Return the [X, Y] coordinate for the center point of the cell that contains the specified text.  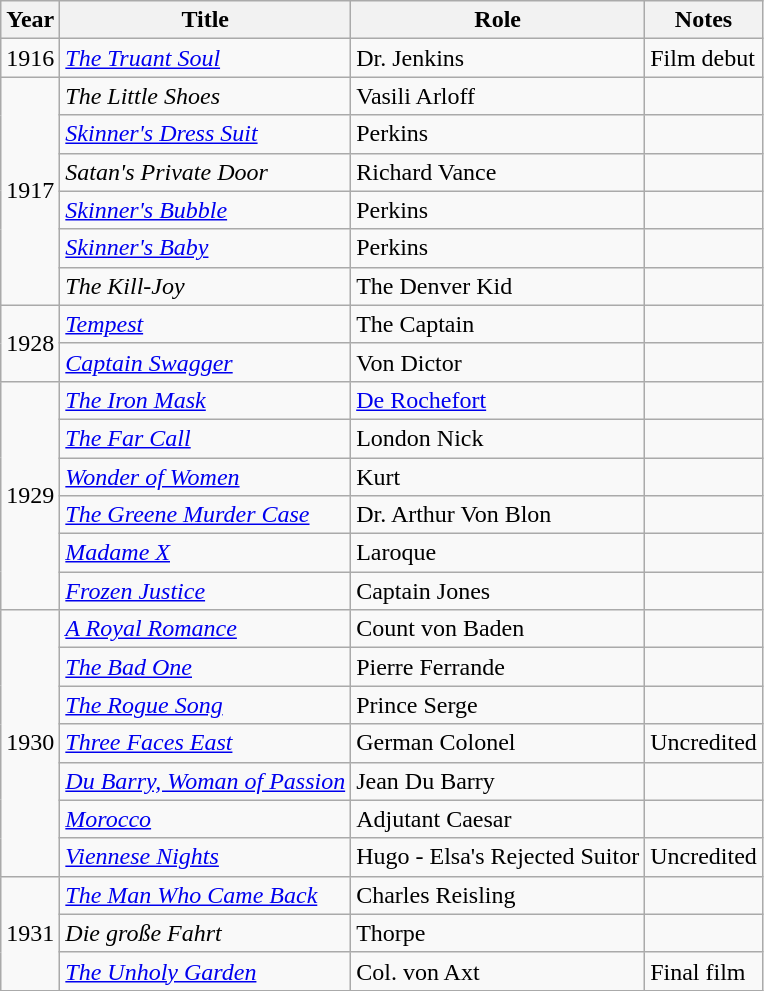
Pierre Ferrande [498, 667]
Richard Vance [498, 172]
The Little Shoes [206, 96]
1916 [30, 58]
Final film [704, 971]
The Captain [498, 324]
Skinner's Dress Suit [206, 134]
Vasili Arloff [498, 96]
Year [30, 20]
The Rogue Song [206, 705]
Film debut [704, 58]
1930 [30, 743]
Tempest [206, 324]
Viennese Nights [206, 857]
Kurt [498, 477]
Frozen Justice [206, 591]
Captain Jones [498, 591]
The Denver Kid [498, 286]
Von Dictor [498, 362]
Count von Baden [498, 629]
Thorpe [498, 933]
The Man Who Came Back [206, 895]
Three Faces East [206, 743]
Adjutant Caesar [498, 819]
The Greene Murder Case [206, 515]
Satan's Private Door [206, 172]
1931 [30, 933]
1928 [30, 343]
Laroque [498, 553]
Du Barry, Woman of Passion [206, 781]
Morocco [206, 819]
Captain Swagger [206, 362]
A Royal Romance [206, 629]
Jean Du Barry [498, 781]
The Unholy Garden [206, 971]
The Truant Soul [206, 58]
1929 [30, 495]
The Iron Mask [206, 400]
Title [206, 20]
Wonder of Women [206, 477]
Die große Fahrt [206, 933]
Hugo - Elsa's Rejected Suitor [498, 857]
De Rochefort [498, 400]
Charles Reisling [498, 895]
Col. von Axt [498, 971]
The Far Call [206, 438]
Prince Serge [498, 705]
German Colonel [498, 743]
Madame X [206, 553]
Dr. Jenkins [498, 58]
The Kill-Joy [206, 286]
Dr. Arthur Von Blon [498, 515]
The Bad One [206, 667]
Skinner's Baby [206, 248]
Notes [704, 20]
1917 [30, 191]
Role [498, 20]
London Nick [498, 438]
Skinner's Bubble [206, 210]
